For the text-containing cell, return its midpoint in [x, y] coordinate format. 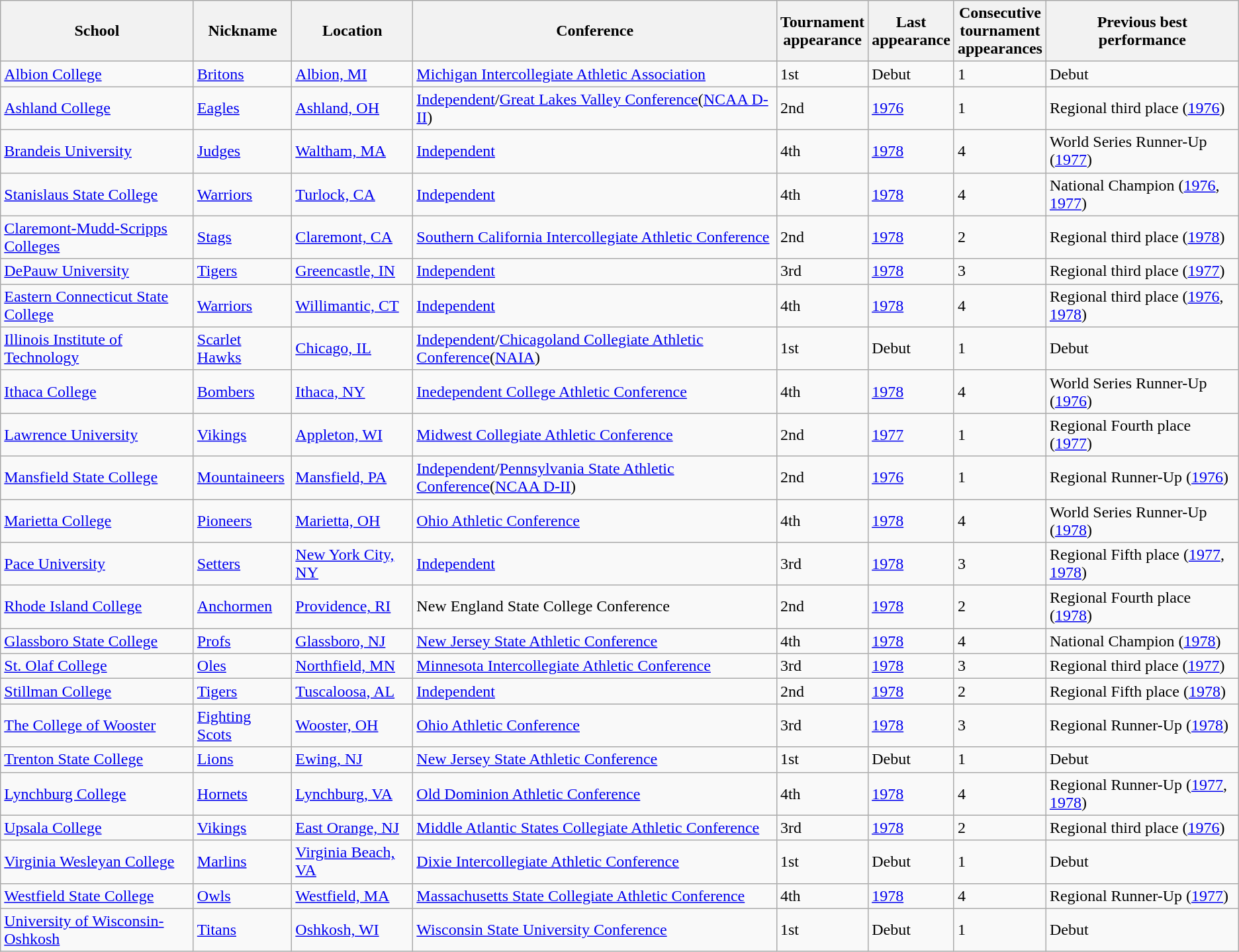
Glassboro State College [97, 641]
Independent/Great Lakes Valley Conference(NCAA D-II) [595, 108]
Stags [242, 237]
Scarlet Hawks [242, 348]
Profs [242, 641]
Owls [242, 896]
Ashland, OH [352, 108]
Independent/Pennsylvania State Athletic Conference(NCAA D-II) [595, 478]
Virginia Wesleyan College [97, 861]
Waltham, MA [352, 151]
Midwest Collegiate Athletic Conference [595, 434]
Regional Runner-Up (1976) [1142, 478]
Inedependent College Athletic Conference [595, 392]
Brandeis University [97, 151]
Ewing, NJ [352, 759]
Turlock, CA [352, 195]
Hornets [242, 794]
National Champion (1978) [1142, 641]
Pace University [97, 564]
Westfield, MA [352, 896]
Albion, MI [352, 74]
National Champion (1976, 1977) [1142, 195]
Westfield State College [97, 896]
Greencastle, IN [352, 271]
1977 [911, 434]
Upsala College [97, 828]
The College of Wooster [97, 725]
World Series Runner-Up (1978) [1142, 520]
Mansfield State College [97, 478]
Eagles [242, 108]
Judges [242, 151]
Regional third place (1976, 1978) [1142, 306]
Southern California Intercollegiate Athletic Conference [595, 237]
Chicago, IL [352, 348]
Providence, RI [352, 607]
Lastappearance [911, 31]
Northfield, MN [352, 666]
Marlins [242, 861]
Anchormen [242, 607]
Stanislaus State College [97, 195]
Glassboro, NJ [352, 641]
Willimantic, CT [352, 306]
Illinois Institute of Technology [97, 348]
Tournamentappearance [822, 31]
Stillman College [97, 691]
Bombers [242, 392]
Regional Runner-Up (1977) [1142, 896]
Pioneers [242, 520]
Britons [242, 74]
Lynchburg, VA [352, 794]
New York City, NY [352, 564]
DePauw University [97, 271]
School [97, 31]
Massachusetts State Collegiate Athletic Conference [595, 896]
Fighting Scots [242, 725]
Wisconsin State University Conference [595, 930]
Lynchburg College [97, 794]
Tuscaloosa, AL [352, 691]
Wooster, OH [352, 725]
Nickname [242, 31]
Independent/Chicagoland Collegiate Athletic Conference(NAIA) [595, 348]
Albion College [97, 74]
Old Dominion Athletic Conference [595, 794]
Marietta College [97, 520]
Lions [242, 759]
World Series Runner-Up (1977) [1142, 151]
New England State College Conference [595, 607]
Oshkosh, WI [352, 930]
East Orange, NJ [352, 828]
Middle Atlantic States Collegiate Athletic Conference [595, 828]
Ashland College [97, 108]
University of Wisconsin-Oshkosh [97, 930]
Dixie Intercollegiate Athletic Conference [595, 861]
World Series Runner-Up (1976) [1142, 392]
Ithaca College [97, 392]
Regional Runner-Up (1978) [1142, 725]
Trenton State College [97, 759]
Eastern Connecticut State College [97, 306]
Regional Fifth place (1977, 1978) [1142, 564]
Consecutivetournamentappearances [999, 31]
Conference [595, 31]
Mansfield, PA [352, 478]
Previous bestperformance [1142, 31]
Regional Runner-Up (1977, 1978) [1142, 794]
Mountaineers [242, 478]
Rhode Island College [97, 607]
Setters [242, 564]
Virginia Beach, VA [352, 861]
Minnesota Intercollegiate Athletic Conference [595, 666]
St. Olaf College [97, 666]
Claremont-Mudd-Scripps Colleges [97, 237]
Regional Fifth place (1978) [1142, 691]
Appleton, WI [352, 434]
Lawrence University [97, 434]
Regional third place (1978) [1142, 237]
Claremont, CA [352, 237]
Marietta, OH [352, 520]
Oles [242, 666]
Regional Fourth place (1978) [1142, 607]
Location [352, 31]
Ithaca, NY [352, 392]
Regional Fourth place (1977) [1142, 434]
Michigan Intercollegiate Athletic Association [595, 74]
Titans [242, 930]
